Extract the [X, Y] coordinate from the center of the cell holding the provided text.  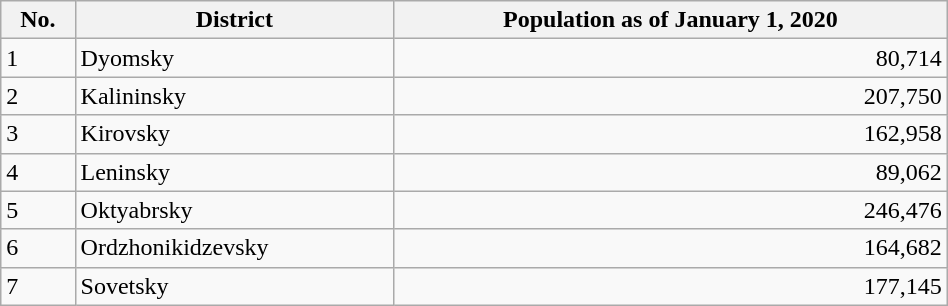
207,750 [671, 96]
3 [38, 134]
Kalininsky [234, 96]
7 [38, 286]
2 [38, 96]
Dyomsky [234, 58]
164,682 [671, 248]
80,714 [671, 58]
1 [38, 58]
Ordzhonikidzevsky [234, 248]
Leninsky [234, 172]
4 [38, 172]
Population as of January 1, 2020 [671, 20]
No. [38, 20]
5 [38, 210]
177,145 [671, 286]
Oktyabrsky [234, 210]
District [234, 20]
246,476 [671, 210]
Kirovsky [234, 134]
6 [38, 248]
162,958 [671, 134]
Sovetsky [234, 286]
89,062 [671, 172]
